Return (X, Y) of the center of cell containing provided text 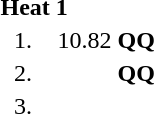
10.82 (84, 40)
